Determine the (x, y) coordinate at the center of the cell enclosing the given text.  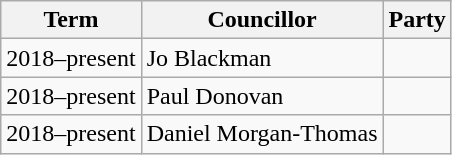
Councillor (262, 20)
Daniel Morgan-Thomas (262, 134)
Term (71, 20)
Jo Blackman (262, 58)
Party (417, 20)
Paul Donovan (262, 96)
